For the text-containing cell, return its midpoint in (x, y) coordinate format. 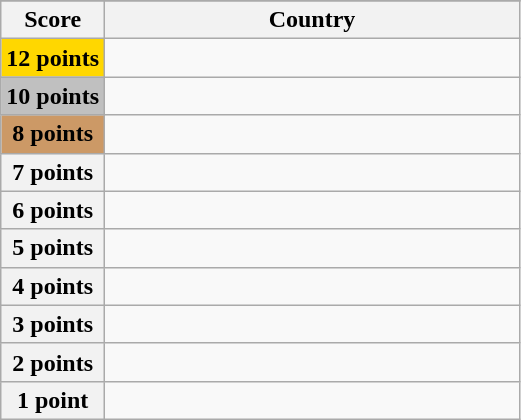
10 points (53, 96)
Country (312, 20)
1 point (53, 400)
Score (53, 20)
4 points (53, 286)
6 points (53, 210)
8 points (53, 134)
5 points (53, 248)
7 points (53, 172)
12 points (53, 58)
2 points (53, 362)
3 points (53, 324)
